Extract the (X, Y) coordinate from the center of the cell holding the provided text.  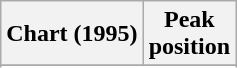
Peakposition (189, 34)
Chart (1995) (72, 34)
